For the text-containing cell, return its midpoint in [x, y] coordinate format. 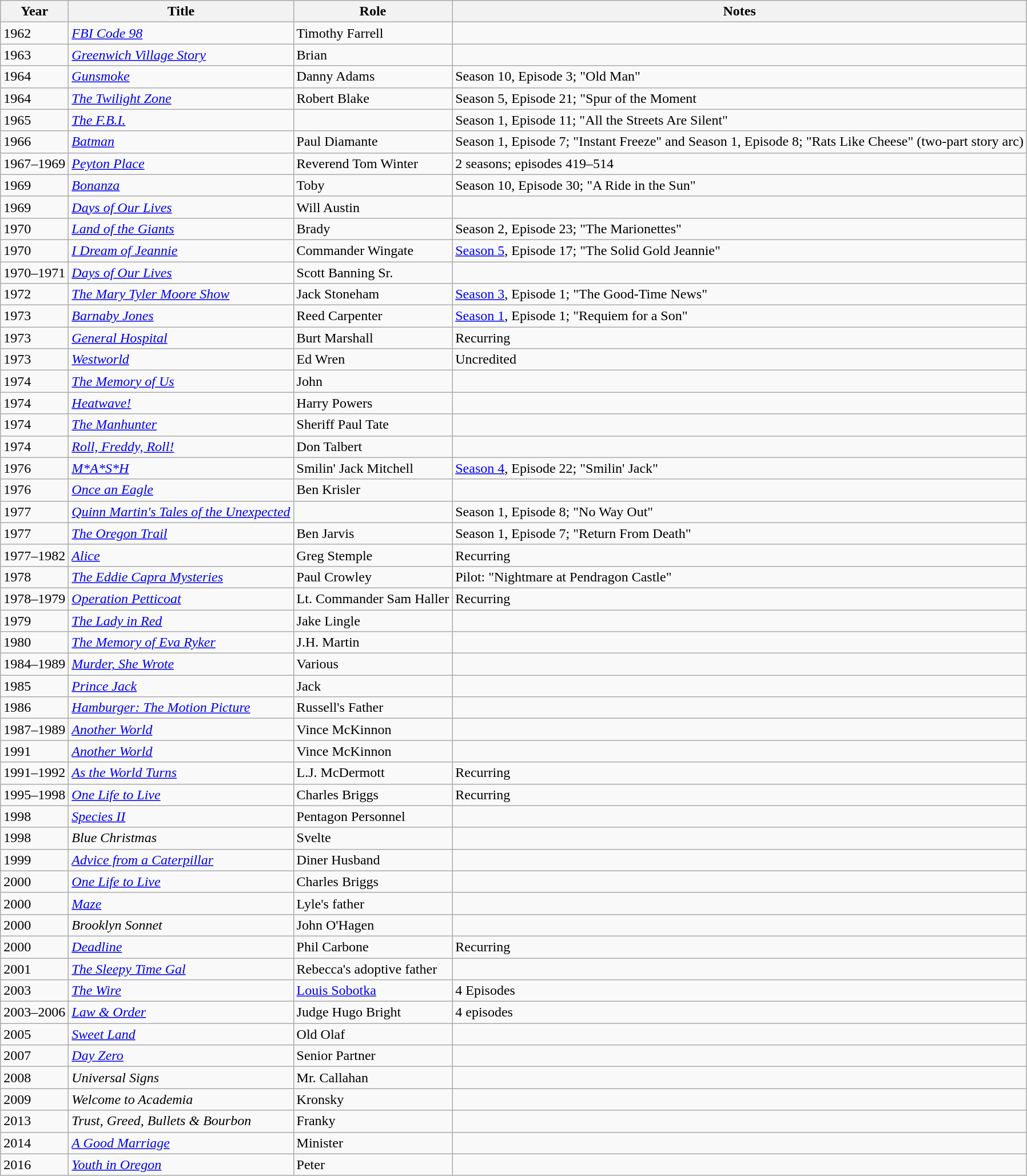
Brady [373, 229]
2001 [34, 969]
Uncredited [740, 360]
Toby [373, 185]
1977–1982 [34, 555]
1979 [34, 620]
2005 [34, 1034]
2016 [34, 1165]
1978 [34, 577]
4 episodes [740, 1012]
Land of the Giants [181, 229]
The Mary Tyler Moore Show [181, 294]
1991–1992 [34, 773]
Gunsmoke [181, 77]
Prince Jack [181, 686]
Rebecca's adoptive father [373, 969]
Murder, She Wrote [181, 664]
2 seasons; episodes 419–514 [740, 164]
Season 2, Episode 23; "The Marionettes" [740, 229]
Heatwave! [181, 403]
The Lady in Red [181, 620]
Lyle's father [373, 903]
1967–1969 [34, 164]
Various [373, 664]
As the World Turns [181, 773]
Quinn Martin's Tales of the Unexpected [181, 512]
The Memory of Eva Ryker [181, 643]
1987–1989 [34, 729]
Season 1, Episode 11; "All the Streets Are Silent" [740, 120]
2014 [34, 1143]
Season 5, Episode 17; "The Solid Gold Jeannie" [740, 250]
General Hospital [181, 338]
Year [34, 11]
Westworld [181, 360]
2009 [34, 1099]
4 Episodes [740, 991]
Batman [181, 142]
The Eddie Capra Mysteries [181, 577]
Senior Partner [373, 1056]
Welcome to Academia [181, 1099]
Trust, Greed, Bullets & Bourbon [181, 1121]
Greenwich Village Story [181, 55]
Reverend Tom Winter [373, 164]
The F.B.I. [181, 120]
1963 [34, 55]
1999 [34, 860]
Alice [181, 555]
Franky [373, 1121]
1978–1979 [34, 599]
Deadline [181, 947]
Sweet Land [181, 1034]
1980 [34, 643]
Don Talbert [373, 447]
The Memory of Us [181, 381]
M*A*S*H [181, 468]
J.H. Martin [373, 643]
Season 10, Episode 30; "A Ride in the Sun" [740, 185]
Harry Powers [373, 403]
1995–1998 [34, 795]
Operation Petticoat [181, 599]
1966 [34, 142]
Brian [373, 55]
2003 [34, 991]
Title [181, 11]
Pentagon Personnel [373, 816]
Season 1, Episode 1; "Requiem for a Son" [740, 316]
Will Austin [373, 207]
1965 [34, 120]
Jake Lingle [373, 620]
Commander Wingate [373, 250]
Brooklyn Sonnet [181, 925]
Ed Wren [373, 360]
Peyton Place [181, 164]
Day Zero [181, 1056]
1970–1971 [34, 273]
Peter [373, 1165]
1984–1989 [34, 664]
Svelte [373, 838]
L.J. McDermott [373, 773]
1985 [34, 686]
Reed Carpenter [373, 316]
2007 [34, 1056]
Phil Carbone [373, 947]
Barnaby Jones [181, 316]
John O'Hagen [373, 925]
Jack Stoneham [373, 294]
Species II [181, 816]
1972 [34, 294]
1991 [34, 751]
Old Olaf [373, 1034]
2013 [34, 1121]
I Dream of Jeannie [181, 250]
Kronsky [373, 1099]
Hamburger: The Motion Picture [181, 708]
Ben Jarvis [373, 533]
1962 [34, 33]
Role [373, 11]
Season 1, Episode 8; "No Way Out" [740, 512]
Pilot: "Nightmare at Pendragon Castle" [740, 577]
Smilin' Jack Mitchell [373, 468]
Season 5, Episode 21; "Spur of the Moment [740, 98]
Burt Marshall [373, 338]
Season 4, Episode 22; "Smilin' Jack" [740, 468]
2003–2006 [34, 1012]
Judge Hugo Bright [373, 1012]
Mr. Callahan [373, 1078]
Lt. Commander Sam Haller [373, 599]
Maze [181, 903]
Blue Christmas [181, 838]
1986 [34, 708]
Minister [373, 1143]
Bonanza [181, 185]
The Wire [181, 991]
The Oregon Trail [181, 533]
Jack [373, 686]
The Manhunter [181, 425]
Paul Diamante [373, 142]
Russell's Father [373, 708]
Louis Sobotka [373, 991]
Season 3, Episode 1; "The Good-Time News" [740, 294]
Youth in Oregon [181, 1165]
FBI Code 98 [181, 33]
Once an Eagle [181, 490]
John [373, 381]
Scott Banning Sr. [373, 273]
Danny Adams [373, 77]
Season 1, Episode 7; "Instant Freeze" and Season 1, Episode 8; "Rats Like Cheese" (two-part story arc) [740, 142]
Timothy Farrell [373, 33]
Paul Crowley [373, 577]
Greg Stemple [373, 555]
Season 1, Episode 7; "Return From Death" [740, 533]
The Twilight Zone [181, 98]
Law & Order [181, 1012]
Sheriff Paul Tate [373, 425]
Advice from a Caterpillar [181, 860]
A Good Marriage [181, 1143]
Season 10, Episode 3; "Old Man" [740, 77]
Ben Krisler [373, 490]
Diner Husband [373, 860]
Roll, Freddy, Roll! [181, 447]
The Sleepy Time Gal [181, 969]
Universal Signs [181, 1078]
Robert Blake [373, 98]
Notes [740, 11]
2008 [34, 1078]
